Capture the cell that displays the provided text and extract its (x, y) central coordinate. 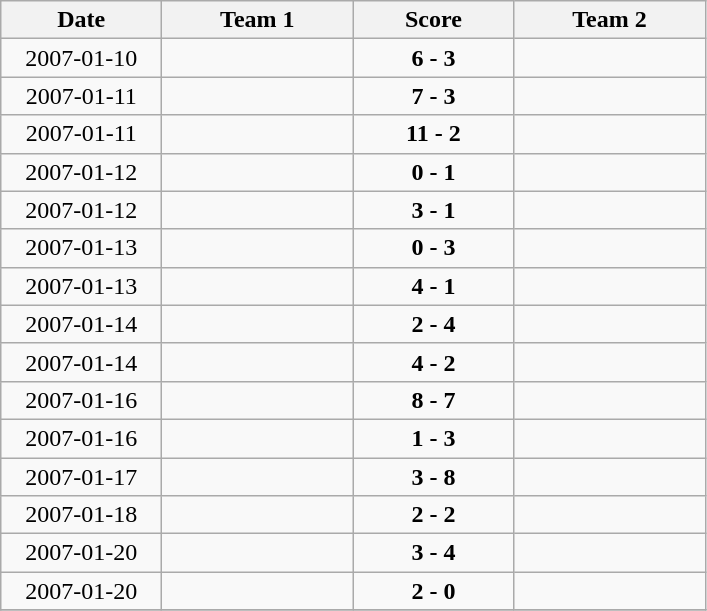
8 - 7 (434, 400)
0 - 1 (434, 172)
2 - 4 (434, 324)
7 - 3 (434, 96)
11 - 2 (434, 134)
1 - 3 (434, 438)
4 - 1 (434, 286)
Team 1 (258, 20)
6 - 3 (434, 58)
2007-01-10 (82, 58)
Date (82, 20)
2007-01-18 (82, 515)
2007-01-17 (82, 477)
4 - 2 (434, 362)
2 - 2 (434, 515)
3 - 1 (434, 210)
2 - 0 (434, 591)
3 - 4 (434, 553)
3 - 8 (434, 477)
Team 2 (610, 20)
Score (434, 20)
0 - 3 (434, 248)
